From the cell containing the given text, extract its center point as [x, y] coordinate. 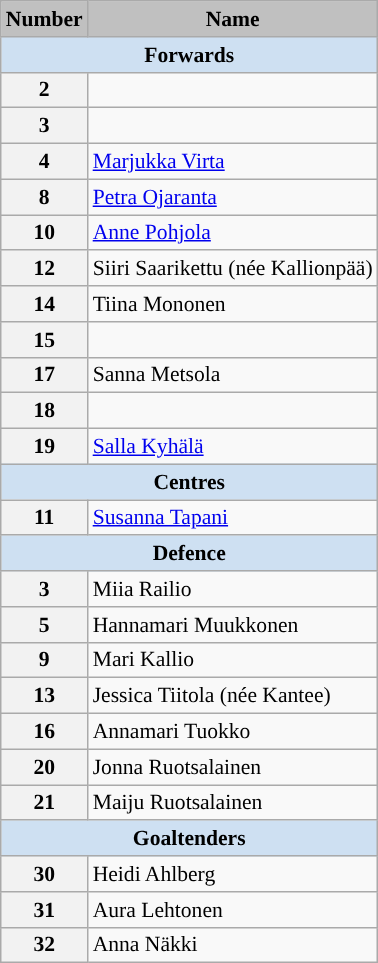
19 [44, 447]
12 [44, 269]
Tiina Mononen [233, 304]
Jonna Ruotsalainen [233, 767]
10 [44, 233]
Sanna Metsola [233, 375]
Marjukka Virta [233, 162]
Number [44, 19]
4 [44, 162]
20 [44, 767]
Maiju Ruotsalainen [233, 803]
31 [44, 910]
11 [44, 518]
Mari Kallio [233, 660]
Heidi Ahlberg [233, 874]
Salla Kyhälä [233, 447]
Hannamari Muukkonen [233, 625]
Susanna Tapani [233, 518]
9 [44, 660]
Miia Railio [233, 589]
Siiri Saarikettu (née Kallionpää) [233, 269]
Aura Lehtonen [233, 910]
Annamari Tuokko [233, 732]
Petra Ojaranta [233, 197]
30 [44, 874]
Centres [190, 482]
Forwards [190, 55]
13 [44, 696]
Name [233, 19]
2 [44, 90]
15 [44, 340]
Goaltenders [190, 839]
Anna Näkki [233, 945]
21 [44, 803]
14 [44, 304]
Jessica Tiitola (née Kantee) [233, 696]
32 [44, 945]
8 [44, 197]
Anne Pohjola [233, 233]
17 [44, 375]
16 [44, 732]
Defence [190, 554]
5 [44, 625]
18 [44, 411]
